For the text-containing cell, return its midpoint in [x, y] coordinate format. 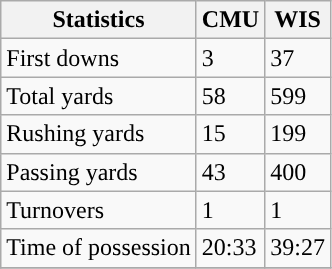
First downs [99, 58]
WIS [298, 20]
58 [230, 96]
CMU [230, 20]
20:33 [230, 248]
400 [298, 172]
37 [298, 58]
43 [230, 172]
15 [230, 134]
199 [298, 134]
599 [298, 96]
Turnovers [99, 210]
39:27 [298, 248]
Passing yards [99, 172]
Total yards [99, 96]
Time of possession [99, 248]
3 [230, 58]
Rushing yards [99, 134]
Statistics [99, 20]
